Return the [x, y] coordinate for the center point of the cell that contains the specified text.  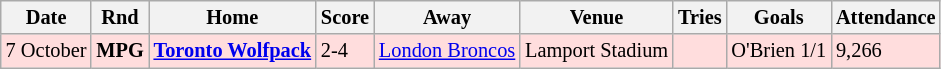
Tries [700, 17]
Venue [596, 17]
7 October [46, 51]
Date [46, 17]
London Broncos [447, 51]
Home [232, 17]
Rnd [120, 17]
Lamport Stadium [596, 51]
Score [345, 17]
2-4 [345, 51]
Toronto Wolfpack [232, 51]
Attendance [886, 17]
Away [447, 17]
9,266 [886, 51]
O'Brien 1/1 [780, 51]
Goals [780, 17]
MPG [120, 51]
